Locate the cell with the specified text and output its [x, y] center coordinate. 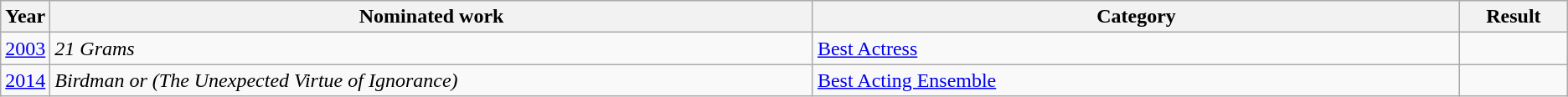
Birdman or (The Unexpected Virtue of Ignorance) [432, 80]
Category [1136, 17]
Best Actress [1136, 48]
Result [1514, 17]
2003 [25, 48]
Year [25, 17]
Nominated work [432, 17]
21 Grams [432, 48]
2014 [25, 80]
Best Acting Ensemble [1136, 80]
